Extract the (X, Y) coordinate from the center of the cell holding the provided text.  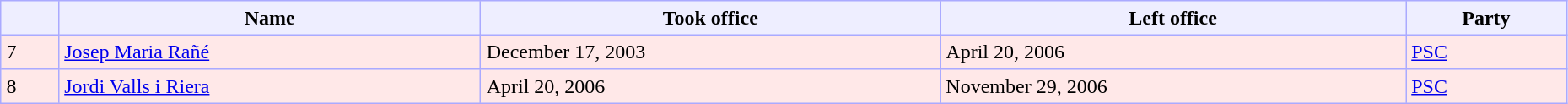
Josep Maria Rañé (269, 52)
November 29, 2006 (1173, 86)
Name (269, 18)
8 (30, 86)
Jordi Valls i Riera (269, 86)
7 (30, 52)
Left office (1173, 18)
Took office (710, 18)
December 17, 2003 (710, 52)
Party (1486, 18)
